Return (x, y) of the center of cell containing provided text 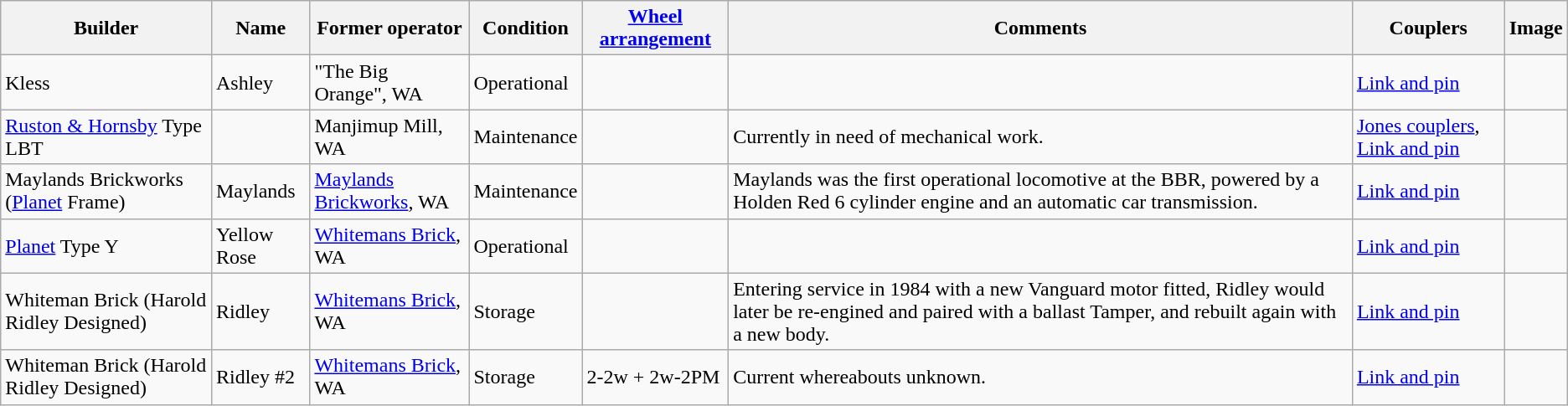
Ridley (260, 311)
Ruston & Hornsby Type LBT (106, 137)
Image (1536, 28)
Comments (1040, 28)
Manjimup Mill, WA (389, 137)
Kless (106, 82)
Current whereabouts unknown. (1040, 377)
Jones couplers, Link and pin (1428, 137)
Builder (106, 28)
Currently in need of mechanical work. (1040, 137)
Condition (526, 28)
Yellow Rose (260, 246)
Maylands Brickworks, WA (389, 191)
Ridley #2 (260, 377)
Name (260, 28)
Maylands (260, 191)
"The Big Orange", WA (389, 82)
Maylands Brickworks (Planet Frame) (106, 191)
Wheel arrangement (655, 28)
Planet Type Y (106, 246)
2-2w + 2w-2PM (655, 377)
Former operator (389, 28)
Maylands was the first operational locomotive at the BBR, powered by a Holden Red 6 cylinder engine and an automatic car transmission. (1040, 191)
Ashley (260, 82)
Couplers (1428, 28)
